Return the (x, y) coordinate for the center point of the cell that contains the specified text.  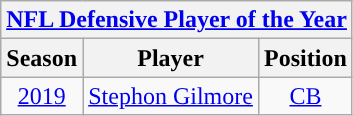
Player (171, 58)
2019 (42, 96)
NFL Defensive Player of the Year (177, 20)
CB (306, 96)
Position (306, 58)
Season (42, 58)
Stephon Gilmore (171, 96)
